Locate the cell with the specified text and output its (x, y) center coordinate. 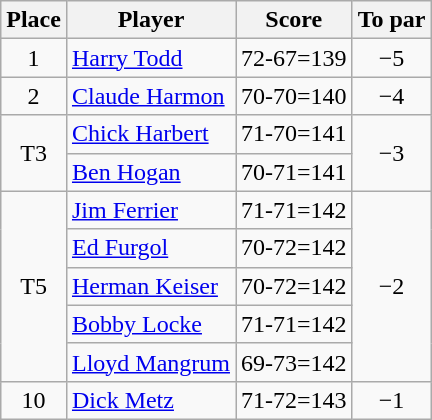
Lloyd Mangrum (150, 362)
71-72=143 (294, 400)
Chick Harbert (150, 134)
Jim Ferrier (150, 210)
T5 (34, 286)
Score (294, 20)
Harry Todd (150, 58)
T3 (34, 153)
Bobby Locke (150, 324)
70-71=141 (294, 172)
72-67=139 (294, 58)
2 (34, 96)
1 (34, 58)
−4 (392, 96)
10 (34, 400)
71-70=141 (294, 134)
Player (150, 20)
Dick Metz (150, 400)
−1 (392, 400)
−5 (392, 58)
Claude Harmon (150, 96)
70-70=140 (294, 96)
69-73=142 (294, 362)
Herman Keiser (150, 286)
−3 (392, 153)
Ed Furgol (150, 248)
Place (34, 20)
Ben Hogan (150, 172)
To par (392, 20)
−2 (392, 286)
